Return the (x, y) coordinate for the center point of the cell that contains the specified text.  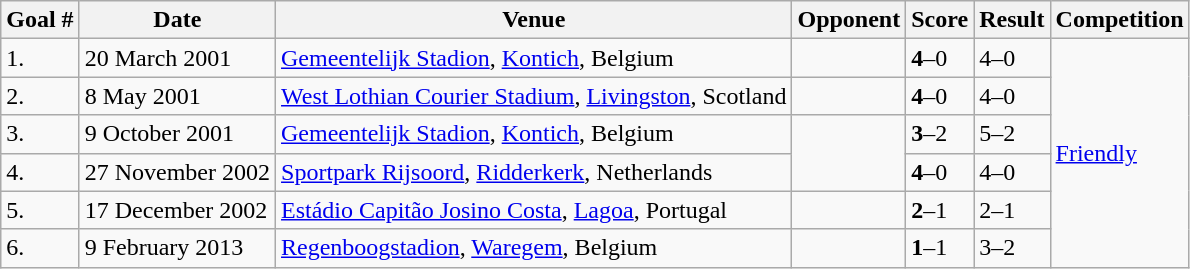
Regenboogstadion, Waregem, Belgium (534, 248)
Score (940, 20)
Sportpark Rijsoord, Ridderkerk, Netherlands (534, 172)
Result (1012, 20)
9 February 2013 (177, 248)
Date (177, 20)
20 March 2001 (177, 58)
Opponent (849, 20)
5–2 (1012, 134)
West Lothian Courier Stadium, Livingston, Scotland (534, 96)
Goal # (40, 20)
9 October 2001 (177, 134)
Venue (534, 20)
5. (40, 210)
27 November 2002 (177, 172)
Friendly (1120, 153)
Competition (1120, 20)
1–1 (940, 248)
Estádio Capitão Josino Costa, Lagoa, Portugal (534, 210)
2. (40, 96)
3. (40, 134)
8 May 2001 (177, 96)
4. (40, 172)
6. (40, 248)
1. (40, 58)
17 December 2002 (177, 210)
